Extract the (x, y) coordinate from the center of the cell holding the provided text.  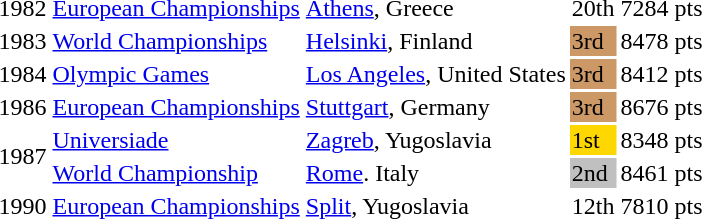
Stuttgart, Germany (436, 107)
Los Angeles, United States (436, 74)
European Championships (176, 107)
World Championships (176, 41)
Zagreb, Yugoslavia (436, 140)
2nd (593, 173)
Universiade (176, 140)
World Championship (176, 173)
Olympic Games (176, 74)
1st (593, 140)
Rome. Italy (436, 173)
Helsinki, Finland (436, 41)
